Return the (X, Y) coordinate for the center point of the cell that contains the specified text.  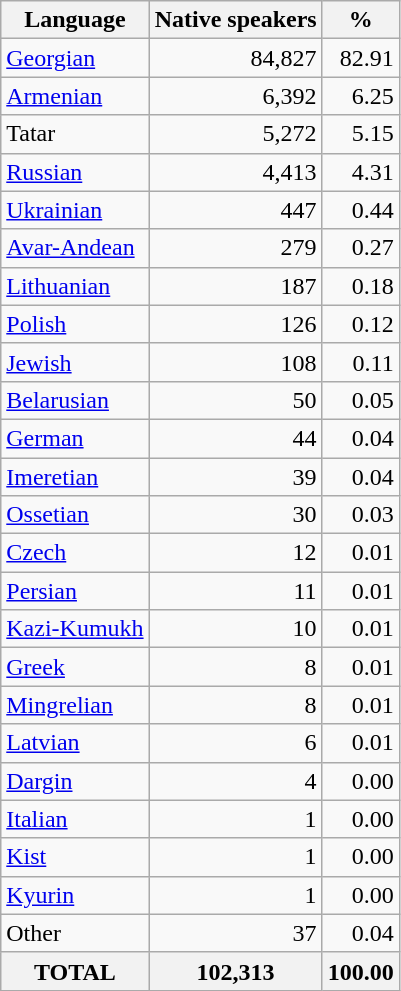
Kazi-Kumukh (75, 629)
102,313 (236, 971)
German (75, 438)
50 (236, 400)
Jewish (75, 362)
187 (236, 286)
Imeretian (75, 477)
279 (236, 248)
Tatar (75, 134)
4,413 (236, 172)
6,392 (236, 96)
Ossetian (75, 515)
11 (236, 591)
Mingrelian (75, 705)
Language (75, 20)
4 (236, 781)
Polish (75, 324)
0.05 (360, 400)
Persian (75, 591)
6 (236, 743)
4.31 (360, 172)
37 (236, 933)
Georgian (75, 58)
126 (236, 324)
Greek (75, 667)
0.11 (360, 362)
82.91 (360, 58)
6.25 (360, 96)
Italian (75, 819)
108 (236, 362)
Other (75, 933)
Native speakers (236, 20)
Dargin (75, 781)
Kyurin (75, 895)
0.44 (360, 210)
10 (236, 629)
Ukrainian (75, 210)
Armenian (75, 96)
5,272 (236, 134)
TOTAL (75, 971)
% (360, 20)
0.18 (360, 286)
0.27 (360, 248)
Lithuanian (75, 286)
5.15 (360, 134)
Latvian (75, 743)
Kist (75, 857)
447 (236, 210)
Russian (75, 172)
Avar-Andean (75, 248)
Czech (75, 553)
0.12 (360, 324)
Belarusian (75, 400)
30 (236, 515)
12 (236, 553)
0.03 (360, 515)
44 (236, 438)
39 (236, 477)
84,827 (236, 58)
100.00 (360, 971)
